Identify which cell holds the provided text, then report its [x, y] central coordinate. 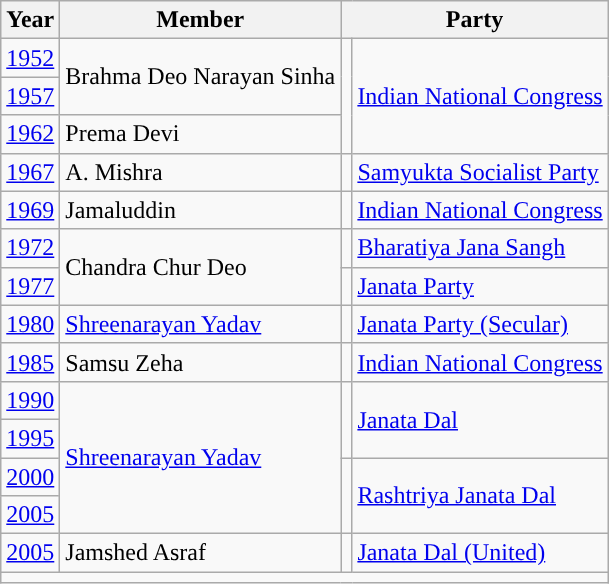
Samyukta Socialist Party [480, 172]
Bharatiya Jana Sangh [480, 248]
Janata Dal [480, 419]
Party [474, 20]
1995 [30, 438]
1962 [30, 134]
Janata Dal (United) [480, 553]
Chandra Chur Deo [200, 267]
Janata Party [480, 286]
A. Mishra [200, 172]
1990 [30, 400]
1972 [30, 248]
1952 [30, 58]
1980 [30, 324]
Jamshed Asraf [200, 553]
Year [30, 20]
2000 [30, 477]
1957 [30, 96]
Samsu Zeha [200, 362]
1969 [30, 210]
1967 [30, 172]
Prema Devi [200, 134]
Member [200, 20]
Rashtriya Janata Dal [480, 496]
1985 [30, 362]
Brahma Deo Narayan Sinha [200, 77]
1977 [30, 286]
Jamaluddin [200, 210]
Janata Party (Secular) [480, 324]
